Extract the [X, Y] coordinate from the center of the cell holding the provided text.  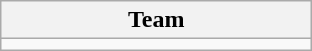
Team [156, 20]
